Determine the (X, Y) coordinate at the center of the cell enclosing the given text.  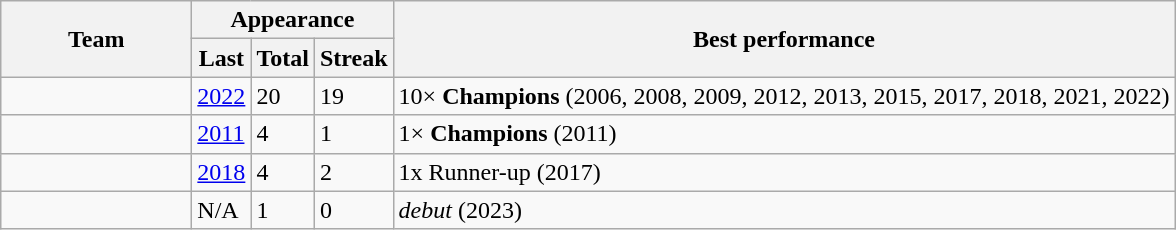
2 (354, 172)
0 (354, 210)
2011 (222, 134)
Appearance (292, 20)
Total (283, 58)
1x Runner-up (2017) (784, 172)
2022 (222, 96)
Streak (354, 58)
20 (283, 96)
Team (96, 39)
2018 (222, 172)
N/A (222, 210)
19 (354, 96)
Last (222, 58)
debut (2023) (784, 210)
Best performance (784, 39)
1× Champions (2011) (784, 134)
10× Champions (2006, 2008, 2009, 2012, 2013, 2015, 2017, 2018, 2021, 2022) (784, 96)
